For the text-containing cell, return its midpoint in (x, y) coordinate format. 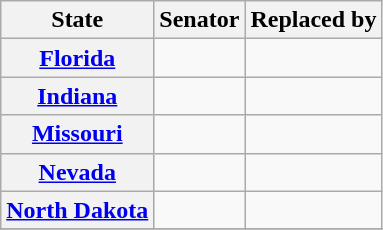
Senator (200, 20)
Replaced by (314, 20)
Florida (78, 58)
North Dakota (78, 210)
Indiana (78, 96)
Missouri (78, 134)
State (78, 20)
Nevada (78, 172)
